Capture the cell that displays the provided text and extract its [x, y] central coordinate. 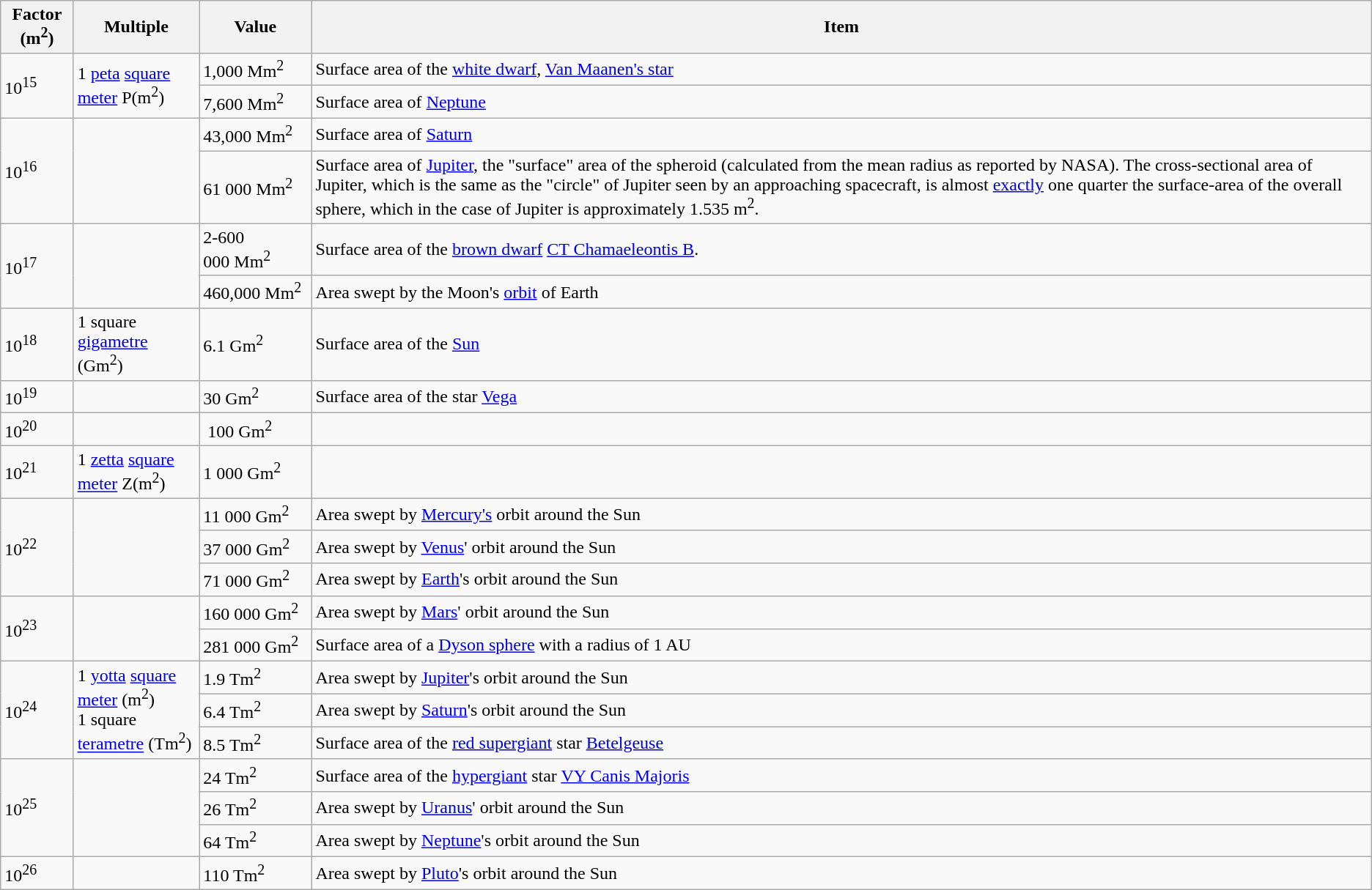
Area swept by Pluto's orbit around the Sun [841, 873]
Area swept by Saturn's orbit around the Sun [841, 711]
1.9 Tm2 [255, 678]
1017 [37, 266]
61 000 Mm2 [255, 188]
Area swept by Venus' orbit around the Sun [841, 546]
1 yotta square meter (m2)1 square terametre (Tm2) [136, 711]
1025 [37, 808]
30 Gm2 [255, 397]
26 Tm2 [255, 809]
Area swept by Mercury's orbit around the Sun [841, 514]
Surface area of Neptune [841, 103]
1022 [37, 547]
2-600 000 Mm2 [255, 250]
1018 [37, 344]
1 square gigametre (Gm2) [136, 344]
7,600 Mm2 [255, 103]
Surface area of the hypergiant star VY Canis Majoris [841, 775]
Multiple [136, 27]
110 Tm2 [255, 873]
24 Tm2 [255, 775]
Factor (m2) [37, 27]
160 000 Gm2 [255, 612]
Area swept by Uranus' orbit around the Sun [841, 809]
Value [255, 27]
Surface area of the star Vega [841, 397]
Surface area of the white dwarf, Van Maanen's star [841, 69]
1026 [37, 873]
1 zetta square meter Z(m2) [136, 472]
Surface area of Saturn [841, 135]
6.4 Tm2 [255, 711]
37 000 Gm2 [255, 546]
1021 [37, 472]
281 000 Gm2 [255, 645]
1 000 Gm2 [255, 472]
Item [841, 27]
1020 [37, 429]
460,000 Mm2 [255, 292]
1016 [37, 170]
Surface area of the brown dwarf CT Chamaeleontis B. [841, 250]
71 000 Gm2 [255, 580]
64 Tm2 [255, 841]
43,000 Mm2 [255, 135]
1023 [37, 628]
8.5 Tm2 [255, 743]
1 peta square meter P(m2) [136, 85]
100 Gm2 [255, 429]
1024 [37, 711]
Area swept by Jupiter's orbit around the Sun [841, 678]
Area swept by Earth's orbit around the Sun [841, 580]
Area swept by Mars' orbit around the Sun [841, 612]
Area swept by the Moon's orbit of Earth [841, 292]
Area swept by Neptune's orbit around the Sun [841, 841]
1019 [37, 397]
Surface area of a Dyson sphere with a radius of 1 AU [841, 645]
1015 [37, 85]
1,000 Mm2 [255, 69]
11 000 Gm2 [255, 514]
Surface area of the Sun [841, 344]
6.1 Gm2 [255, 344]
Surface area of the red supergiant star Betelgeuse [841, 743]
